Return the [x, y] coordinate for the center point of the cell that contains the specified text.  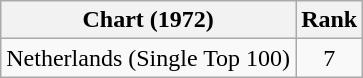
Rank [330, 20]
Netherlands (Single Top 100) [148, 58]
Chart (1972) [148, 20]
7 [330, 58]
